Extract the [X, Y] coordinate from the center of the cell holding the provided text.  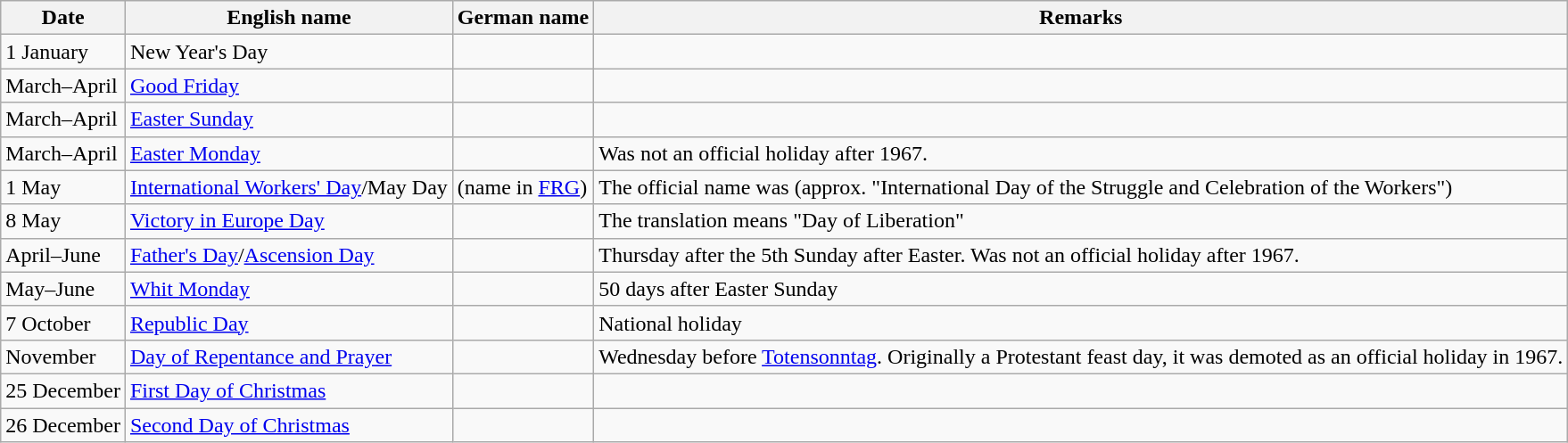
The official name was (approx. "International Day of the Struggle and Celebration of the Workers") [1081, 187]
International Workers' Day/May Day [289, 187]
Was not an official holiday after 1967. [1081, 153]
New Year's Day [289, 52]
1 January [63, 52]
(name in FRG) [523, 187]
26 December [63, 425]
Wednesday before Totensonntag. Originally a Protestant feast day, it was demoted as an official holiday in 1967. [1081, 357]
Whit Monday [289, 289]
Day of Repentance and Prayer [289, 357]
Easter Monday [289, 153]
April–June [63, 255]
8 May [63, 221]
1 May [63, 187]
Victory in Europe Day [289, 221]
25 December [63, 390]
National holiday [1081, 323]
Thursday after the 5th Sunday after Easter. Was not an official holiday after 1967. [1081, 255]
7 October [63, 323]
Republic Day [289, 323]
German name [523, 18]
Remarks [1081, 18]
Good Friday [289, 86]
Date [63, 18]
Easter Sunday [289, 119]
Second Day of Christmas [289, 425]
First Day of Christmas [289, 390]
English name [289, 18]
50 days after Easter Sunday [1081, 289]
Father's Day/Ascension Day [289, 255]
November [63, 357]
May–June [63, 289]
The translation means "Day of Liberation" [1081, 221]
